Pinpoint the cell where the given text exists, returning its (X, Y) midpoint coordinate. 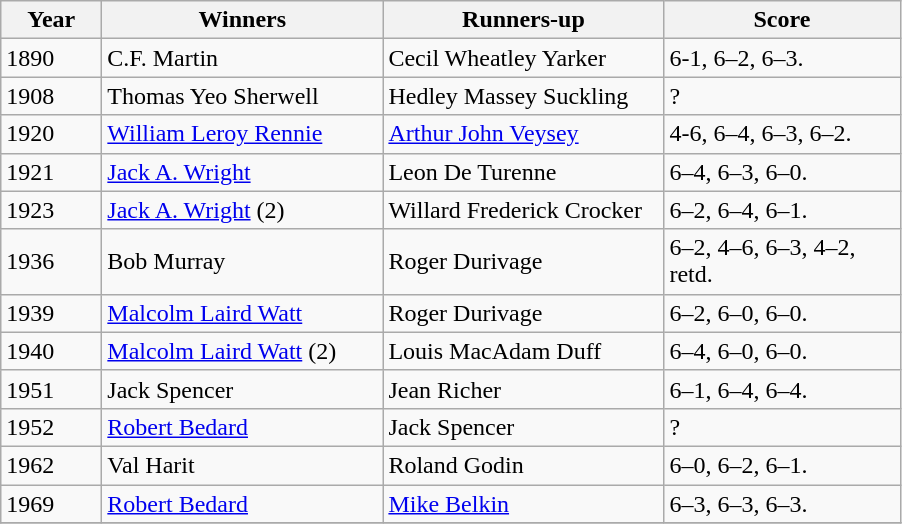
Val Harit (242, 465)
William Leroy Rennie (242, 134)
1951 (52, 389)
1923 (52, 210)
1952 (52, 427)
6–3, 6–3, 6–3. (782, 503)
Mike Belkin (524, 503)
Bob Murray (242, 262)
Jack A. Wright (2) (242, 210)
Jack A. Wright (242, 172)
Thomas Yeo Sherwell (242, 96)
6–2, 6–0, 6–0. (782, 313)
Score (782, 20)
Winners (242, 20)
6–0, 6–2, 6–1. (782, 465)
Year (52, 20)
4-6, 6–4, 6–3, 6–2. (782, 134)
Malcolm Laird Watt (2) (242, 351)
6–2, 4–6, 6–3, 4–2, retd. (782, 262)
1936 (52, 262)
6–2, 6–4, 6–1. (782, 210)
1908 (52, 96)
1921 (52, 172)
6–4, 6–0, 6–0. (782, 351)
1940 (52, 351)
Jean Richer (524, 389)
1969 (52, 503)
Louis MacAdam Duff (524, 351)
6–4, 6–3, 6–0. (782, 172)
1939 (52, 313)
Roland Godin (524, 465)
Cecil Wheatley Yarker (524, 58)
1962 (52, 465)
Willard Frederick Crocker (524, 210)
C.F. Martin (242, 58)
1890 (52, 58)
Leon De Turenne (524, 172)
Hedley Massey Suckling (524, 96)
Malcolm Laird Watt (242, 313)
6-1, 6–2, 6–3. (782, 58)
1920 (52, 134)
Runners-up (524, 20)
Arthur John Veysey (524, 134)
6–1, 6–4, 6–4. (782, 389)
